Capture the cell that displays the provided text and extract its [x, y] central coordinate. 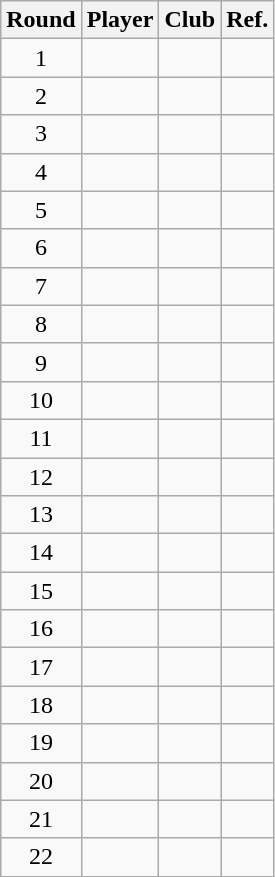
Round [41, 20]
7 [41, 286]
22 [41, 857]
12 [41, 477]
4 [41, 172]
6 [41, 248]
5 [41, 210]
19 [41, 743]
17 [41, 667]
11 [41, 438]
16 [41, 629]
21 [41, 819]
15 [41, 591]
10 [41, 400]
9 [41, 362]
2 [41, 96]
20 [41, 781]
18 [41, 705]
Ref. [248, 20]
14 [41, 553]
13 [41, 515]
Player [120, 20]
1 [41, 58]
3 [41, 134]
Club [190, 20]
8 [41, 324]
